Detect which cell encompasses the target text, then output its (x, y) center coordinate. 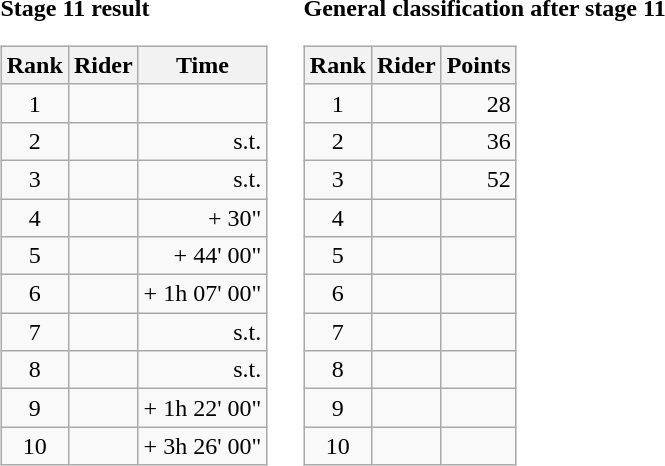
+ 3h 26' 00" (202, 446)
28 (478, 103)
36 (478, 141)
+ 1h 22' 00" (202, 408)
52 (478, 179)
Time (202, 65)
+ 30" (202, 217)
+ 1h 07' 00" (202, 294)
Points (478, 65)
+ 44' 00" (202, 256)
